Locate the cell with the specified text and output its (x, y) center coordinate. 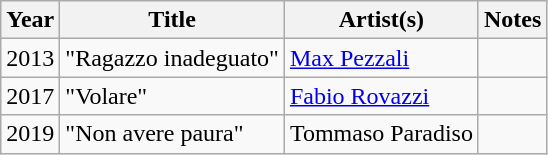
Notes (512, 20)
"Ragazzo inadeguato" (172, 58)
Title (172, 20)
"Volare" (172, 96)
2019 (30, 134)
Year (30, 20)
"Non avere paura" (172, 134)
Tommaso Paradiso (381, 134)
2013 (30, 58)
Artist(s) (381, 20)
Fabio Rovazzi (381, 96)
2017 (30, 96)
Max Pezzali (381, 58)
